Find where the given text appears and provide that cell's center as (X, Y) coordinate. 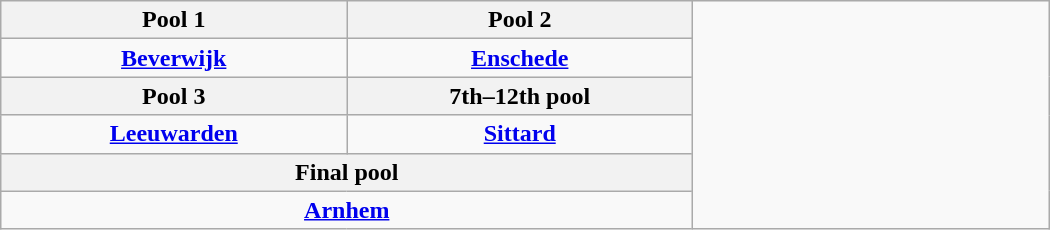
Leeuwarden (174, 134)
Arnhem (347, 210)
Beverwijk (174, 58)
7th–12th pool (520, 96)
Pool 2 (520, 20)
Sittard (520, 134)
Pool 3 (174, 96)
Enschede (520, 58)
Pool 1 (174, 20)
Final pool (347, 172)
